Locate the cell with the specified text and output its [x, y] center coordinate. 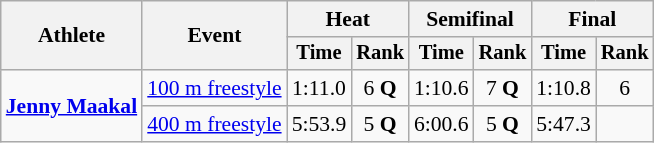
Athlete [72, 36]
1:10.6 [442, 88]
6:00.6 [442, 124]
5:47.3 [564, 124]
100 m freestyle [214, 88]
Event [214, 36]
6 [625, 88]
Jenny Maakal [72, 106]
6 Q [380, 88]
7 Q [503, 88]
Heat [348, 19]
Final [592, 19]
5:53.9 [320, 124]
1:11.0 [320, 88]
Semifinal [470, 19]
400 m freestyle [214, 124]
1:10.8 [564, 88]
